Detect which cell encompasses the target text, then output its (X, Y) center coordinate. 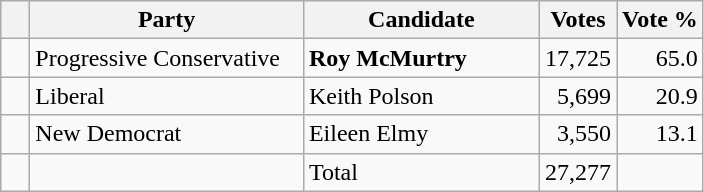
13.1 (660, 134)
Keith Polson (421, 96)
Liberal (167, 96)
Total (421, 172)
Candidate (421, 20)
Eileen Elmy (421, 134)
65.0 (660, 58)
Votes (578, 20)
New Democrat (167, 134)
5,699 (578, 96)
Roy McMurtry (421, 58)
27,277 (578, 172)
Progressive Conservative (167, 58)
Party (167, 20)
20.9 (660, 96)
Vote % (660, 20)
3,550 (578, 134)
17,725 (578, 58)
